Capture the cell that displays the provided text and extract its [X, Y] central coordinate. 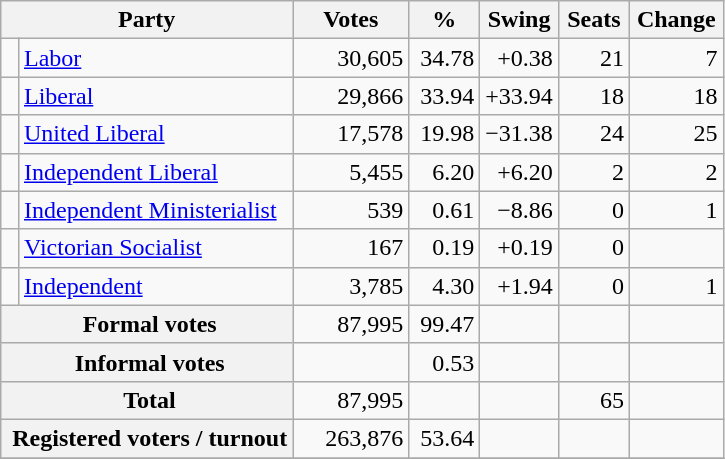
Formal votes [147, 324]
167 [351, 248]
30,605 [351, 58]
Independent Liberal [155, 172]
United Liberal [155, 134]
6.20 [444, 172]
65 [594, 400]
53.64 [444, 438]
Liberal [155, 96]
Independent Ministerialist [155, 210]
+33.94 [520, 96]
4.30 [444, 286]
+0.38 [520, 58]
25 [676, 134]
Change [676, 20]
Swing [520, 20]
5,455 [351, 172]
Seats [594, 20]
Party [147, 20]
29,866 [351, 96]
Independent [155, 286]
% [444, 20]
0.19 [444, 248]
263,876 [351, 438]
+0.19 [520, 248]
Total [147, 400]
17,578 [351, 134]
+6.20 [520, 172]
33.94 [444, 96]
Victorian Socialist [155, 248]
Registered voters / turnout [147, 438]
7 [676, 58]
−8.86 [520, 210]
0.53 [444, 362]
21 [594, 58]
34.78 [444, 58]
3,785 [351, 286]
99.47 [444, 324]
Votes [351, 20]
19.98 [444, 134]
+1.94 [520, 286]
Labor [155, 58]
539 [351, 210]
24 [594, 134]
Informal votes [147, 362]
0.61 [444, 210]
−31.38 [520, 134]
